From the cell containing the given text, extract its center point as [X, Y] coordinate. 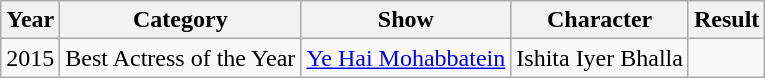
Category [180, 20]
Ye Hai Mohabbatein [406, 58]
Result [726, 20]
Character [600, 20]
Show [406, 20]
Year [30, 20]
2015 [30, 58]
Ishita Iyer Bhalla [600, 58]
Best Actress of the Year [180, 58]
